Search for the cell housing the specified text and yield its (x, y) center coordinate. 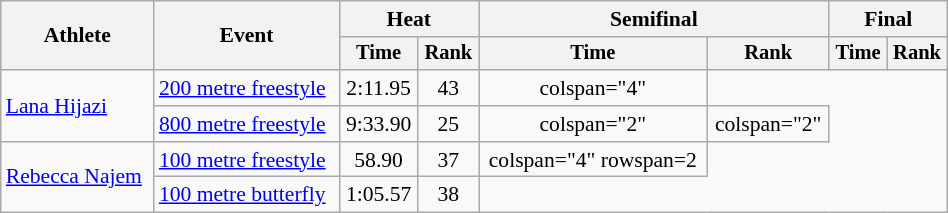
800 metre freestyle (246, 124)
colspan="4" rowspan=2 (592, 160)
100 metre butterfly (246, 195)
2:11.95 (378, 88)
58.90 (378, 160)
43 (448, 88)
Semifinal (654, 19)
38 (448, 195)
25 (448, 124)
Final (888, 19)
Heat (408, 19)
Lana Hijazi (78, 106)
100 metre freestyle (246, 160)
colspan="4" (592, 88)
9:33.90 (378, 124)
Event (246, 36)
200 metre freestyle (246, 88)
Rebecca Najem (78, 178)
1:05.57 (378, 195)
37 (448, 160)
Athlete (78, 36)
